For the text-containing cell, return its midpoint in (x, y) coordinate format. 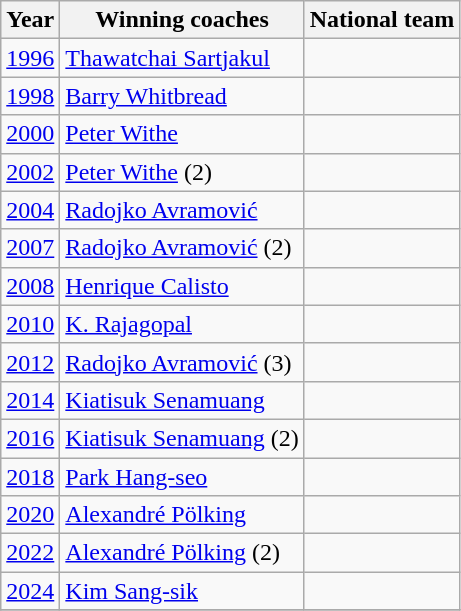
1998 (30, 96)
Peter Withe (182, 134)
Winning coaches (182, 20)
Kiatisuk Senamuang (182, 400)
2000 (30, 134)
2020 (30, 515)
Radojko Avramović (182, 210)
Park Hang-seo (182, 477)
Radojko Avramović (2) (182, 248)
Kim Sang-sik (182, 591)
Kiatisuk Senamuang (2) (182, 438)
Year (30, 20)
Radojko Avramović (3) (182, 362)
2010 (30, 324)
2018 (30, 477)
Alexandré Pölking (182, 515)
2014 (30, 400)
1996 (30, 58)
2016 (30, 438)
2012 (30, 362)
2024 (30, 591)
2007 (30, 248)
Henrique Calisto (182, 286)
Peter Withe (2) (182, 172)
Barry Whitbread (182, 96)
K. Rajagopal (182, 324)
2002 (30, 172)
Alexandré Pölking (2) (182, 553)
2022 (30, 553)
2008 (30, 286)
2004 (30, 210)
National team (382, 20)
Thawatchai Sartjakul (182, 58)
